Capture the cell that displays the provided text and extract its [x, y] central coordinate. 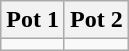
Pot 1 [33, 20]
Pot 2 [96, 20]
